From the cell containing the given text, extract its center point as [X, Y] coordinate. 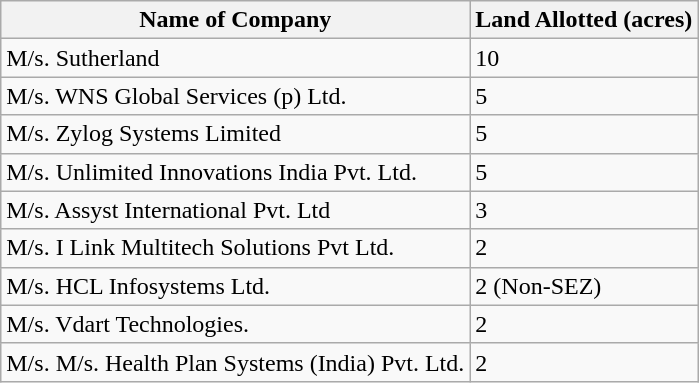
M/s. Vdart Technologies. [236, 324]
M/s. Unlimited Innovations India Pvt. Ltd. [236, 172]
M/s. WNS Global Services (p) Ltd. [236, 96]
M/s. Assyst International Pvt. Ltd [236, 210]
2 (Non-SEZ) [584, 286]
10 [584, 58]
Land Allotted (acres) [584, 20]
Name of Company [236, 20]
M/s. Sutherland [236, 58]
M/s. I Link Multitech Solutions Pvt Ltd. [236, 248]
3 [584, 210]
M/s. HCL Infosystems Ltd. [236, 286]
M/s. M/s. Health Plan Systems (India) Pvt. Ltd. [236, 362]
M/s. Zylog Systems Limited [236, 134]
